Find where the given text appears and provide that cell's center as (X, Y) coordinate. 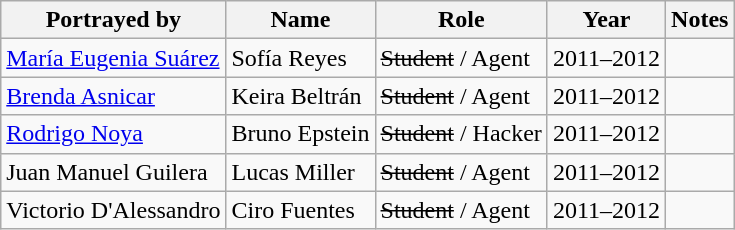
Brenda Asnicar (114, 96)
Juan Manuel Guilera (114, 172)
Lucas Miller (300, 172)
Student / Hacker (461, 134)
Bruno Epstein (300, 134)
Keira Beltrán (300, 96)
Rodrigo Noya (114, 134)
Role (461, 20)
Portrayed by (114, 20)
Ciro Fuentes (300, 210)
Notes (700, 20)
María Eugenia Suárez (114, 58)
Sofía Reyes (300, 58)
Name (300, 20)
Year (606, 20)
Victorio D'Alessandro (114, 210)
